Pinpoint the cell where the given text exists, returning its [x, y] midpoint coordinate. 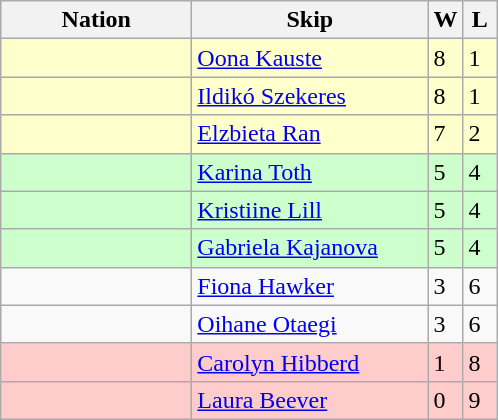
Elzbieta Ran [310, 134]
Skip [310, 20]
Fiona Hawker [310, 286]
W [446, 20]
Karina Toth [310, 172]
Ildikó Szekeres [310, 96]
2 [480, 134]
L [480, 20]
0 [446, 400]
Oihane Otaegi [310, 324]
Laura Beever [310, 400]
Gabriela Kajanova [310, 248]
Oona Kauste [310, 58]
Carolyn Hibberd [310, 362]
9 [480, 400]
Nation [96, 20]
7 [446, 134]
Kristiine Lill [310, 210]
